Detect which cell encompasses the target text, then output its (x, y) center coordinate. 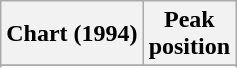
Peakposition (189, 34)
Chart (1994) (72, 34)
